Determine the [x, y] coordinate at the center of the cell enclosing the given text.  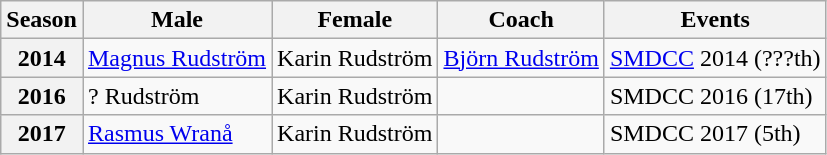
2014 [42, 58]
2017 [42, 134]
Male [176, 20]
2016 [42, 96]
Season [42, 20]
Events [715, 20]
Rasmus Wranå [176, 134]
Female [355, 20]
? Rudström [176, 96]
SMDCC 2014 (???th) [715, 58]
SMDCC 2017 (5th) [715, 134]
Björn Rudström [521, 58]
Coach [521, 20]
SMDCC 2016 (17th) [715, 96]
Magnus Rudström [176, 58]
